Find where the given text appears and provide that cell's center as (x, y) coordinate. 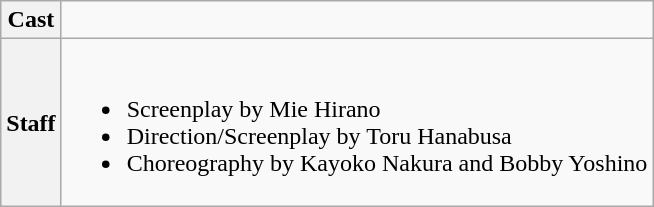
Staff (31, 122)
Cast (31, 20)
Screenplay by Mie HiranoDirection/Screenplay by Toru HanabusaChoreography by Kayoko Nakura and Bobby Yoshino (357, 122)
